Pinpoint the cell where the given text exists, returning its (x, y) midpoint coordinate. 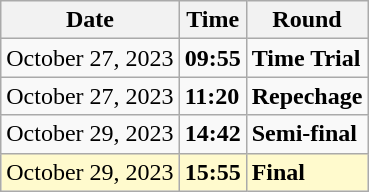
Date (90, 20)
09:55 (212, 58)
11:20 (212, 96)
15:55 (212, 172)
Round (307, 20)
Final (307, 172)
Time (212, 20)
14:42 (212, 134)
Semi-final (307, 134)
Repechage (307, 96)
Time Trial (307, 58)
